For the text-containing cell, return its midpoint in [x, y] coordinate format. 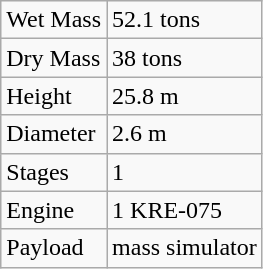
Payload [54, 248]
Diameter [54, 134]
38 tons [185, 58]
1 KRE-075 [185, 210]
52.1 tons [185, 20]
2.6 m [185, 134]
Wet Mass [54, 20]
mass simulator [185, 248]
Stages [54, 172]
1 [185, 172]
Engine [54, 210]
Dry Mass [54, 58]
25.8 m [185, 96]
Height [54, 96]
